Search for the cell housing the specified text and yield its (x, y) center coordinate. 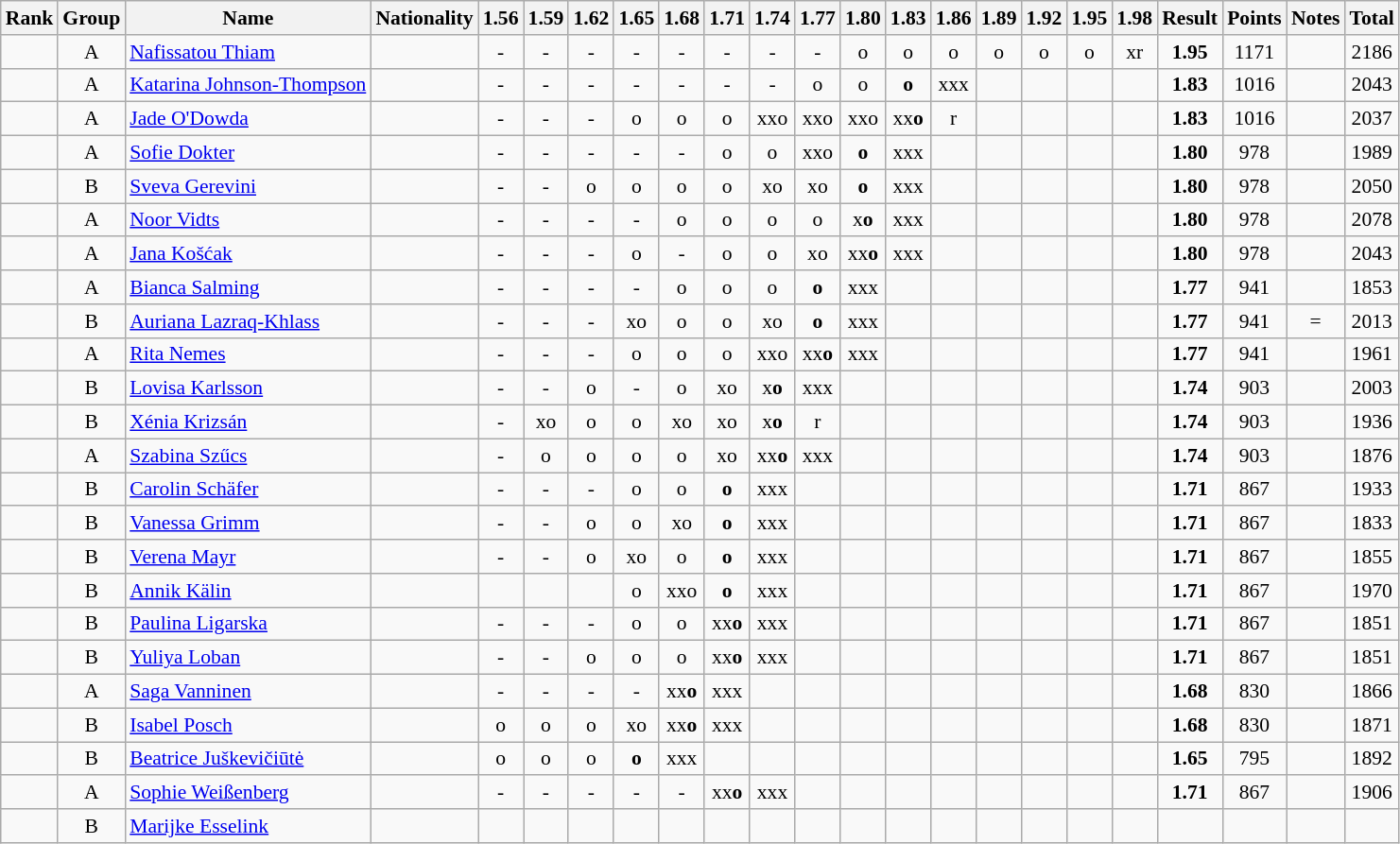
1.92 (1044, 18)
1970 (1373, 591)
1.89 (999, 18)
Annik Kälin (248, 591)
Sophie Weißenberg (248, 793)
1906 (1373, 793)
1871 (1373, 725)
795 (1254, 759)
Saga Vanninen (248, 692)
Verena Mayr (248, 557)
Carolin Schäfer (248, 490)
1989 (1373, 153)
2078 (1373, 220)
1.86 (954, 18)
Paulina Ligarska (248, 624)
1855 (1373, 557)
Result (1189, 18)
Rita Nemes (248, 354)
Group (91, 18)
Isabel Posch (248, 725)
2003 (1373, 388)
Points (1254, 18)
Total (1373, 18)
1833 (1373, 524)
Jana Košćak (248, 254)
1876 (1373, 456)
Sofie Dokter (248, 153)
Yuliya Loban (248, 658)
2037 (1373, 119)
Notes (1316, 18)
Noor Vidts (248, 220)
Nationality (423, 18)
Xénia Krizsán (248, 422)
2013 (1373, 321)
1933 (1373, 490)
1.56 (501, 18)
2186 (1373, 52)
Katarina Johnson-Thompson (248, 85)
Nafissatou Thiam (248, 52)
= (1316, 321)
2050 (1373, 186)
Jade O'Dowda (248, 119)
1892 (1373, 759)
1853 (1373, 287)
xr (1134, 52)
1171 (1254, 52)
1936 (1373, 422)
Auriana Lazraq-Khlass (248, 321)
Vanessa Grimm (248, 524)
1.62 (591, 18)
Rank (30, 18)
1866 (1373, 692)
Marijke Esselink (248, 826)
Sveva Gerevini (248, 186)
1.98 (1134, 18)
Bianca Salming (248, 287)
Lovisa Karlsson (248, 388)
Beatrice Juškevičiūtė (248, 759)
1.59 (546, 18)
Name (248, 18)
Szabina Szűcs (248, 456)
1961 (1373, 354)
